From the cell containing the given text, extract its center point as [X, Y] coordinate. 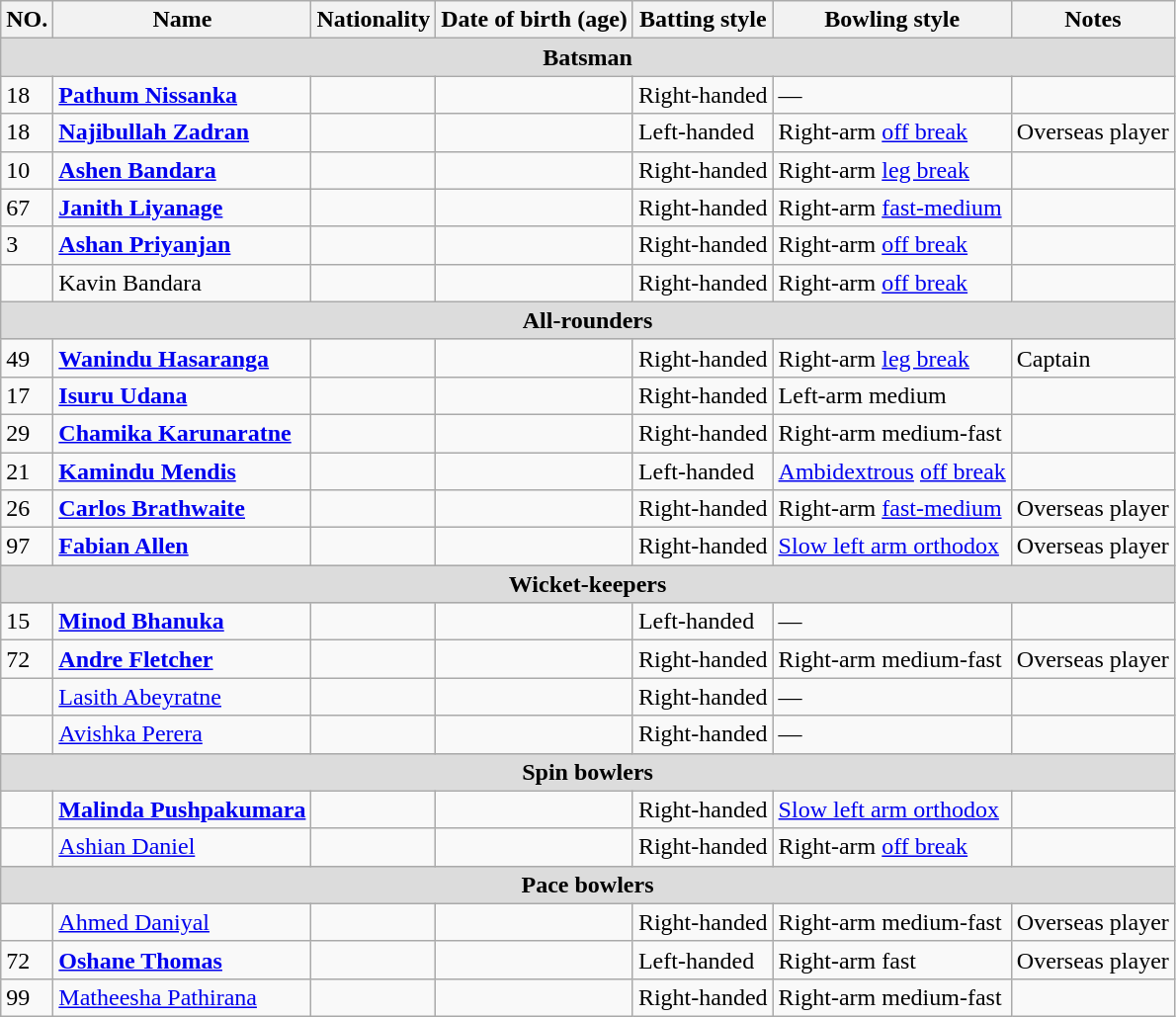
Pathum Nissanka [182, 95]
Batting style [703, 20]
Wanindu Hasaranga [182, 358]
67 [28, 208]
Andre Fletcher [182, 659]
All-rounders [588, 320]
Wicket-keepers [588, 584]
Najibullah Zadran [182, 132]
Ambidextrous off break [891, 471]
Pace bowlers [588, 885]
Ashan Priyanjan [182, 245]
Name [182, 20]
21 [28, 471]
Chamika Karunaratne [182, 433]
Carlos Brathwaite [182, 509]
97 [28, 547]
Captain [1093, 358]
49 [28, 358]
Spin bowlers [588, 772]
Kavin Bandara [182, 283]
Ashian Daniel [182, 847]
Batsman [588, 57]
Matheesha Pathirana [182, 997]
17 [28, 395]
Kamindu Mendis [182, 471]
10 [28, 170]
Malinda Pushpakumara [182, 809]
NO. [28, 20]
Right-arm fast [891, 960]
Minod Bhanuka [182, 622]
Janith Liyanage [182, 208]
Bowling style [891, 20]
Isuru Udana [182, 395]
99 [28, 997]
3 [28, 245]
Fabian Allen [182, 547]
Ahmed Daniyal [182, 922]
29 [28, 433]
Notes [1093, 20]
Nationality [374, 20]
Left-arm medium [891, 395]
Date of birth (age) [535, 20]
15 [28, 622]
Oshane Thomas [182, 960]
26 [28, 509]
Ashen Bandara [182, 170]
Avishka Perera [182, 734]
Lasith Abeyratne [182, 697]
